Provide the (X, Y) coordinate of the cell's center where the given text is located.  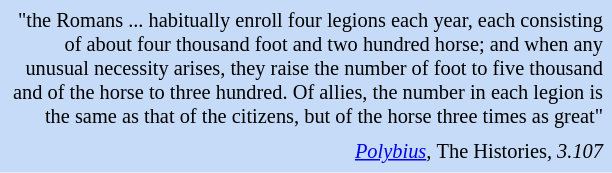
Polybius, The Histories, 3.107 (306, 152)
